Determine the [X, Y] coordinate at the center of the cell enclosing the given text.  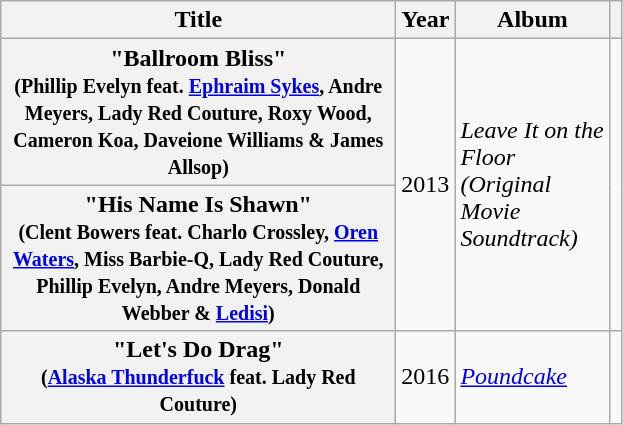
Title [198, 20]
Leave It on the Floor (Original Movie Soundtrack) [532, 185]
2013 [426, 185]
Year [426, 20]
2016 [426, 377]
Poundcake [532, 377]
Album [532, 20]
"Ballroom Bliss"(Phillip Evelyn feat. Ephraim Sykes, Andre Meyers, Lady Red Couture, Roxy Wood, Cameron Koa, Daveione Williams & James Allsop) [198, 112]
"Let's Do Drag"(Alaska Thunderfuck feat. Lady Red Couture) [198, 377]
